Scan for the cell matching the given text and deliver its [x, y] coordinate at center. 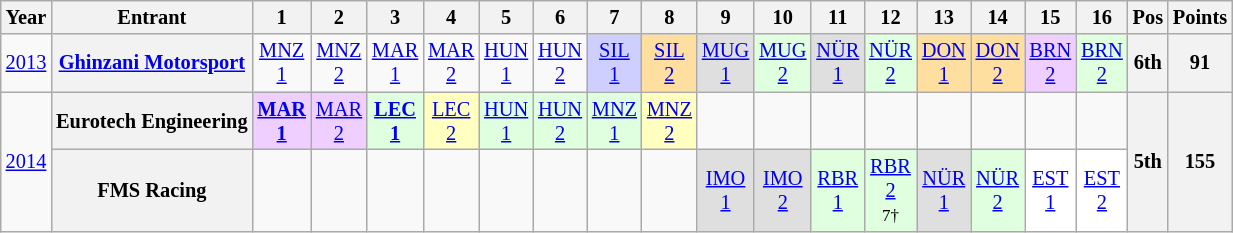
91 [1200, 63]
Ghinzani Motorsport [152, 63]
Points [1200, 17]
4 [451, 17]
MUG2 [782, 63]
Eurotech Engineering [152, 121]
2013 [26, 63]
Pos [1148, 17]
8 [670, 17]
FMS Racing [152, 190]
EST1 [1050, 190]
RBR27† [890, 190]
LEC2 [451, 121]
9 [726, 17]
15 [1050, 17]
SIL1 [614, 63]
Entrant [152, 17]
16 [1102, 17]
MUG1 [726, 63]
13 [944, 17]
2014 [26, 162]
6th [1148, 63]
6 [560, 17]
IMO1 [726, 190]
LEC1 [395, 121]
7 [614, 17]
3 [395, 17]
5th [1148, 162]
2 [339, 17]
14 [998, 17]
12 [890, 17]
Year [26, 17]
IMO2 [782, 190]
10 [782, 17]
11 [838, 17]
5 [506, 17]
1 [281, 17]
RBR1 [838, 190]
SIL2 [670, 63]
EST2 [1102, 190]
DON1 [944, 63]
155 [1200, 162]
DON2 [998, 63]
